Return [X, Y] of the center of cell containing provided text 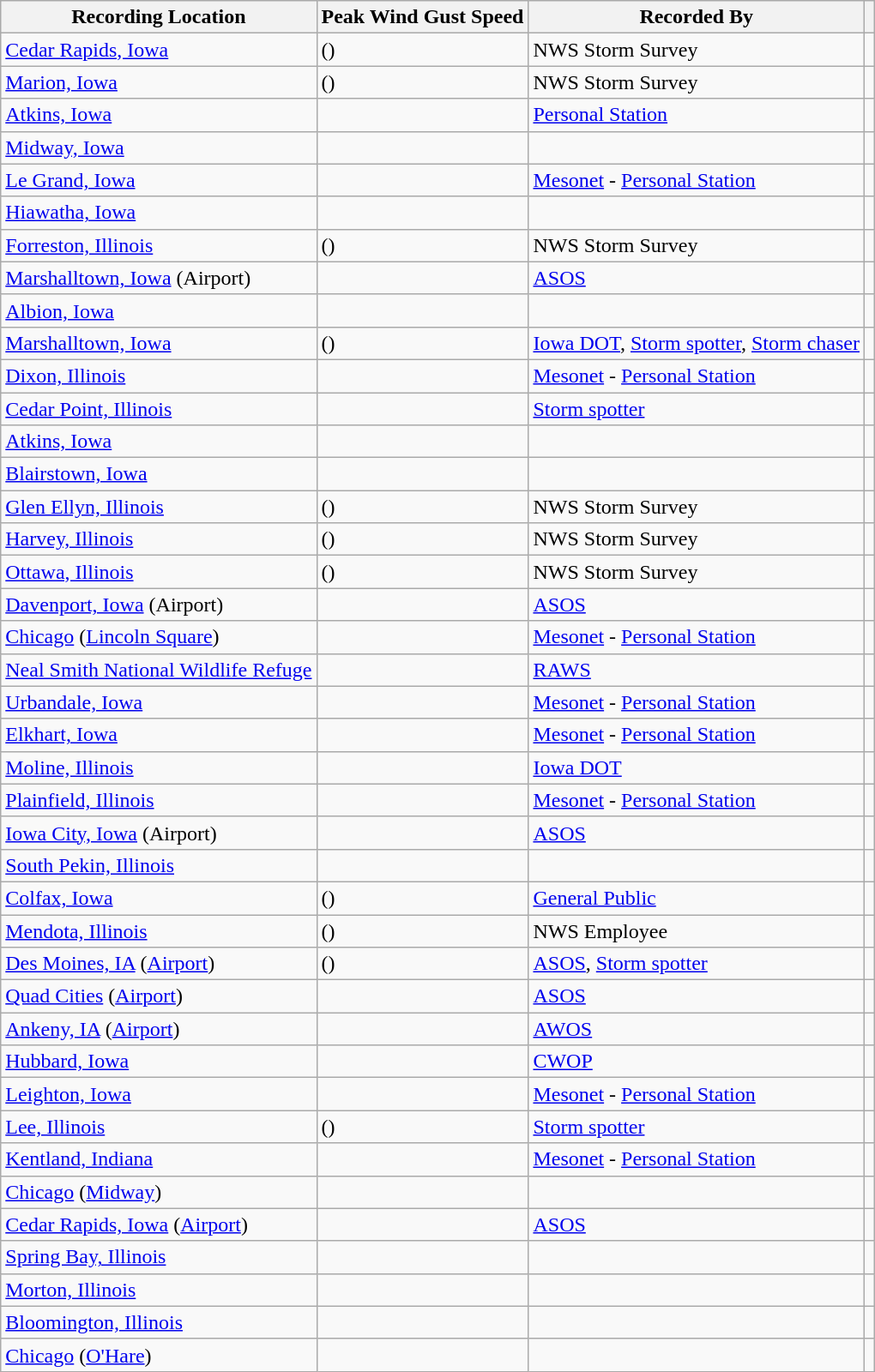
Morton, Illinois [159, 1290]
Spring Bay, Illinois [159, 1257]
Cedar Point, Illinois [159, 409]
Leighton, Iowa [159, 1094]
Mendota, Illinois [159, 930]
Harvey, Illinois [159, 539]
General Public [697, 898]
Iowa DOT [697, 767]
Personal Station [697, 115]
Hiawatha, Iowa [159, 213]
Chicago (Midway) [159, 1192]
ASOS, Storm spotter [697, 964]
Blairstown, Iowa [159, 474]
Elkhart, Iowa [159, 735]
Le Grand, Iowa [159, 180]
Colfax, Iowa [159, 898]
Hubbard, Iowa [159, 1062]
Midway, Iowa [159, 147]
Iowa City, Iowa (Airport) [159, 833]
Marshalltown, Iowa [159, 343]
Plainfield, Illinois [159, 800]
Chicago (Lincoln Square) [159, 637]
Cedar Rapids, Iowa (Airport) [159, 1225]
Des Moines, IA (Airport) [159, 964]
CWOP [697, 1062]
Lee, Illinois [159, 1127]
Chicago (O'Hare) [159, 1355]
Marshalltown, Iowa (Airport) [159, 278]
Davenport, Iowa (Airport) [159, 605]
Recording Location [159, 17]
Albion, Iowa [159, 310]
NWS Employee [697, 930]
Recorded By [697, 17]
Ankeny, IA (Airport) [159, 1029]
Moline, Illinois [159, 767]
Forreston, Illinois [159, 245]
Glen Ellyn, Illinois [159, 507]
Ottawa, Illinois [159, 572]
Marion, Iowa [159, 82]
Dixon, Illinois [159, 376]
Cedar Rapids, Iowa [159, 50]
Urbandale, Iowa [159, 702]
Iowa DOT, Storm spotter, Storm chaser [697, 343]
RAWS [697, 670]
AWOS [697, 1029]
Neal Smith National Wildlife Refuge [159, 670]
Kentland, Indiana [159, 1159]
Quad Cities (Airport) [159, 996]
South Pekin, Illinois [159, 865]
Bloomington, Illinois [159, 1322]
Peak Wind Gust Speed [422, 17]
